Determine the [X, Y] coordinate at the center of the cell enclosing the given text.  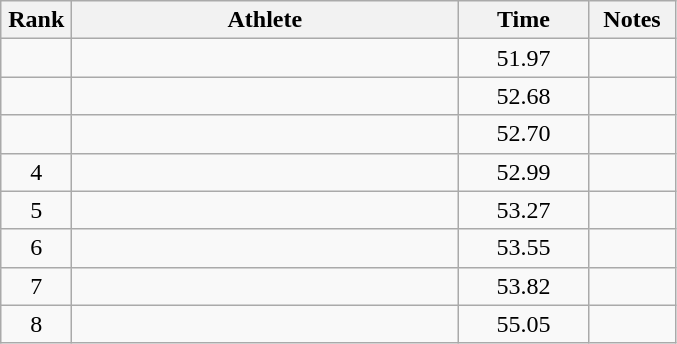
52.70 [524, 134]
Athlete [265, 20]
7 [36, 286]
55.05 [524, 324]
4 [36, 172]
5 [36, 210]
53.27 [524, 210]
53.55 [524, 248]
8 [36, 324]
51.97 [524, 58]
6 [36, 248]
52.99 [524, 172]
Time [524, 20]
Notes [632, 20]
53.82 [524, 286]
Rank [36, 20]
52.68 [524, 96]
